Extract the (x, y) coordinate from the center of the cell holding the provided text.  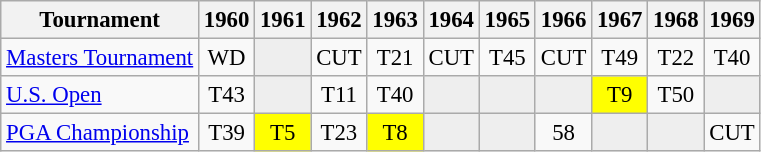
1963 (395, 20)
1968 (676, 20)
58 (563, 133)
1962 (339, 20)
T8 (395, 133)
Tournament (100, 20)
T45 (507, 58)
T23 (339, 133)
WD (227, 58)
1960 (227, 20)
T39 (227, 133)
T50 (676, 95)
Masters Tournament (100, 58)
T43 (227, 95)
1964 (451, 20)
T5 (283, 133)
T9 (620, 95)
PGA Championship (100, 133)
T11 (339, 95)
1969 (732, 20)
1961 (283, 20)
1966 (563, 20)
T21 (395, 58)
1965 (507, 20)
U.S. Open (100, 95)
1967 (620, 20)
T49 (620, 58)
T22 (676, 58)
